Extract the [x, y] coordinate from the center of the cell holding the provided text.  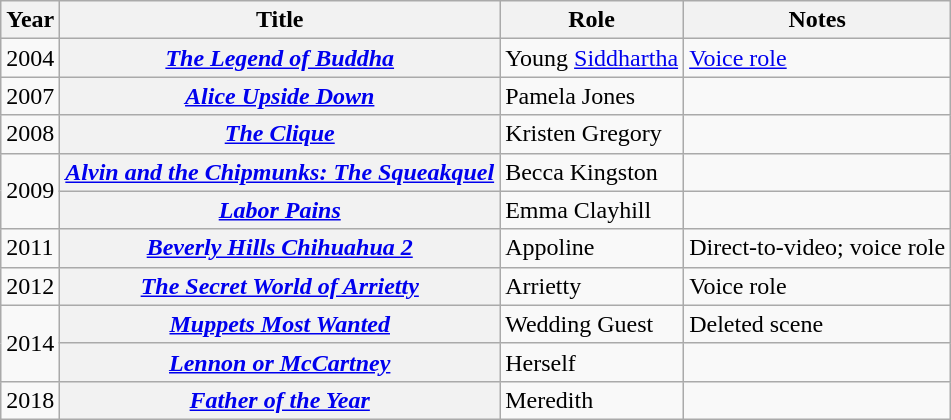
Emma Clayhill [592, 210]
Wedding Guest [592, 324]
Year [30, 20]
Muppets Most Wanted [280, 324]
Pamela Jones [592, 96]
Becca Kingston [592, 172]
Title [280, 20]
Direct-to-video; voice role [818, 248]
Arrietty [592, 286]
2011 [30, 248]
Lennon or McCartney [280, 362]
2012 [30, 286]
Alvin and the Chipmunks: The Squeakquel [280, 172]
2004 [30, 58]
Father of the Year [280, 400]
Young Siddhartha [592, 58]
The Clique [280, 134]
Meredith [592, 400]
Deleted scene [818, 324]
2014 [30, 343]
Notes [818, 20]
The Secret World of Arrietty [280, 286]
Labor Pains [280, 210]
2009 [30, 191]
2018 [30, 400]
Alice Upside Down [280, 96]
The Legend of Buddha [280, 58]
2007 [30, 96]
Appoline [592, 248]
Herself [592, 362]
Kristen Gregory [592, 134]
Beverly Hills Chihuahua 2 [280, 248]
2008 [30, 134]
Role [592, 20]
